Pinpoint the cell where the given text exists, returning its [x, y] midpoint coordinate. 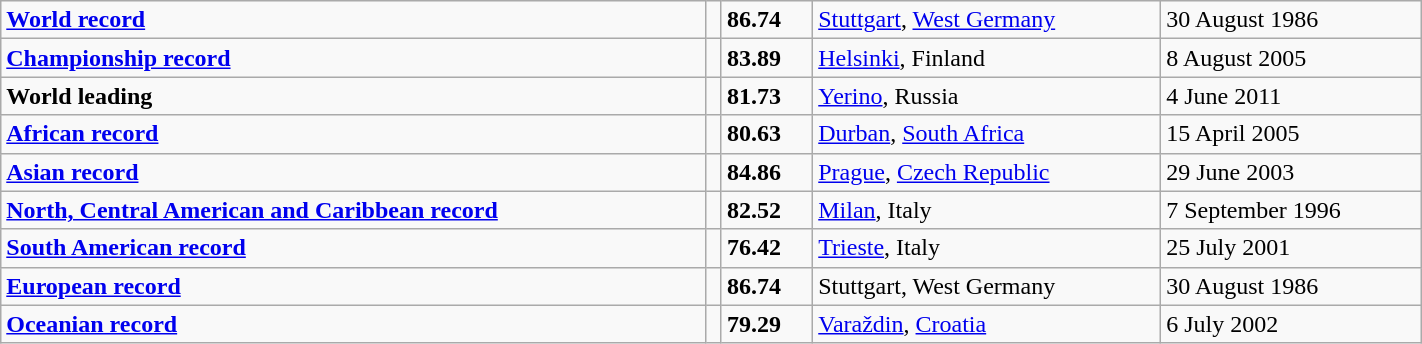
76.42 [766, 248]
Asian record [354, 172]
25 July 2001 [1292, 248]
South American record [354, 248]
4 June 2011 [1292, 96]
8 August 2005 [1292, 58]
83.89 [766, 58]
79.29 [766, 324]
European record [354, 286]
Oceanian record [354, 324]
82.52 [766, 210]
World record [354, 20]
81.73 [766, 96]
World leading [354, 96]
African record [354, 134]
North, Central American and Caribbean record [354, 210]
80.63 [766, 134]
Prague, Czech Republic [987, 172]
7 September 1996 [1292, 210]
15 April 2005 [1292, 134]
29 June 2003 [1292, 172]
Varaždin, Croatia [987, 324]
6 July 2002 [1292, 324]
84.86 [766, 172]
Helsinki, Finland [987, 58]
Durban, South Africa [987, 134]
Milan, Italy [987, 210]
Yerino, Russia [987, 96]
Championship record [354, 58]
Trieste, Italy [987, 248]
